Scan for the cell matching the given text and deliver its [x, y] coordinate at center. 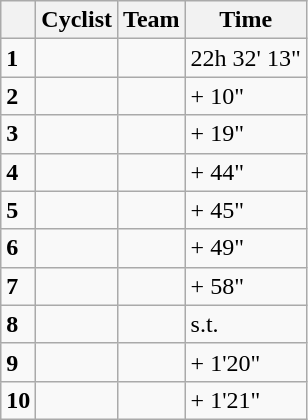
+ 1'20" [246, 362]
+ 1'21" [246, 400]
3 [18, 134]
7 [18, 286]
2 [18, 96]
Team [152, 20]
s.t. [246, 324]
5 [18, 210]
+ 10" [246, 96]
+ 58" [246, 286]
+ 49" [246, 248]
+ 44" [246, 172]
10 [18, 400]
6 [18, 248]
4 [18, 172]
Time [246, 20]
Cyclist [77, 20]
22h 32' 13" [246, 58]
9 [18, 362]
1 [18, 58]
+ 45" [246, 210]
+ 19" [246, 134]
8 [18, 324]
